Return (X, Y) of the center of cell containing provided text 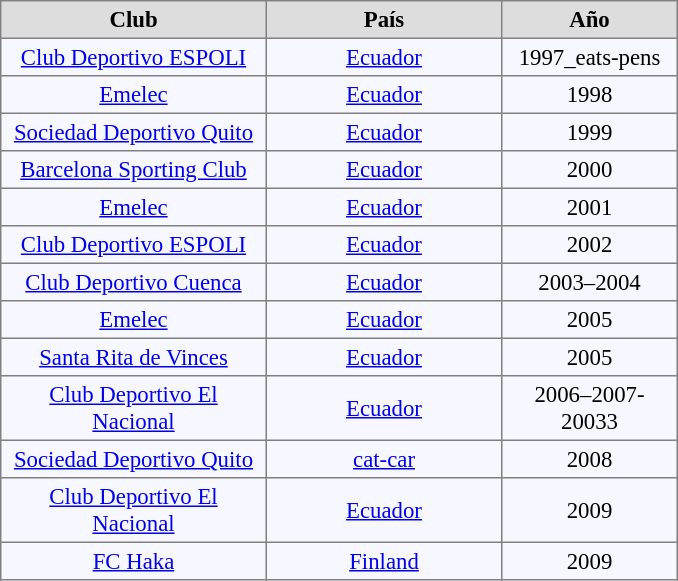
Año (590, 20)
Club (134, 20)
2003–2004 (590, 282)
2000 (590, 170)
2008 (590, 459)
FC Haka (134, 561)
Club Deportivo Cuenca (134, 282)
Finland (384, 561)
1999 (590, 132)
1998 (590, 95)
Barcelona Sporting Club (134, 170)
Santa Rita de Vinces (134, 357)
2001 (590, 207)
País (384, 20)
2006–2007-20033 (590, 408)
1997_eats-pens (590, 57)
cat-car (384, 459)
2002 (590, 245)
